Provide the (x, y) coordinate of the cell's center where the given text is located.  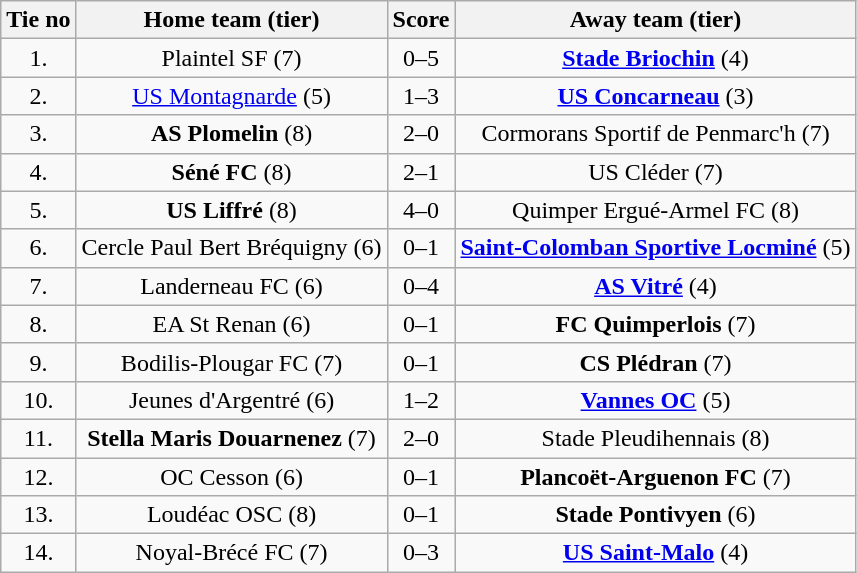
Noyal-Brécé FC (7) (232, 553)
1–2 (421, 400)
Cormorans Sportif de Penmarc'h (7) (656, 134)
Landerneau FC (6) (232, 286)
7. (38, 286)
Stade Pontivyen (6) (656, 515)
12. (38, 477)
US Liffré (8) (232, 210)
2–1 (421, 172)
Home team (tier) (232, 20)
US Cléder (7) (656, 172)
Cercle Paul Bert Bréquigny (6) (232, 248)
0–5 (421, 58)
FC Quimperlois (7) (656, 324)
US Saint-Malo (4) (656, 553)
Loudéac OSC (8) (232, 515)
Stade Pleudihennais (8) (656, 438)
14. (38, 553)
1. (38, 58)
AS Plomelin (8) (232, 134)
OC Cesson (6) (232, 477)
Jeunes d'Argentré (6) (232, 400)
AS Vitré (4) (656, 286)
Bodilis-Plougar FC (7) (232, 362)
3. (38, 134)
9. (38, 362)
Vannes OC (5) (656, 400)
US Concarneau (3) (656, 96)
5. (38, 210)
US Montagnarde (5) (232, 96)
4–0 (421, 210)
4. (38, 172)
1–3 (421, 96)
Score (421, 20)
Tie no (38, 20)
13. (38, 515)
Plancoët-Arguenon FC (7) (656, 477)
11. (38, 438)
0–4 (421, 286)
Quimper Ergué-Armel FC (8) (656, 210)
10. (38, 400)
Away team (tier) (656, 20)
Plaintel SF (7) (232, 58)
Stade Briochin (4) (656, 58)
8. (38, 324)
Stella Maris Douarnenez (7) (232, 438)
CS Plédran (7) (656, 362)
6. (38, 248)
0–3 (421, 553)
2. (38, 96)
EA St Renan (6) (232, 324)
Séné FC (8) (232, 172)
Saint-Colomban Sportive Locminé (5) (656, 248)
